Search for the cell housing the specified text and yield its (x, y) center coordinate. 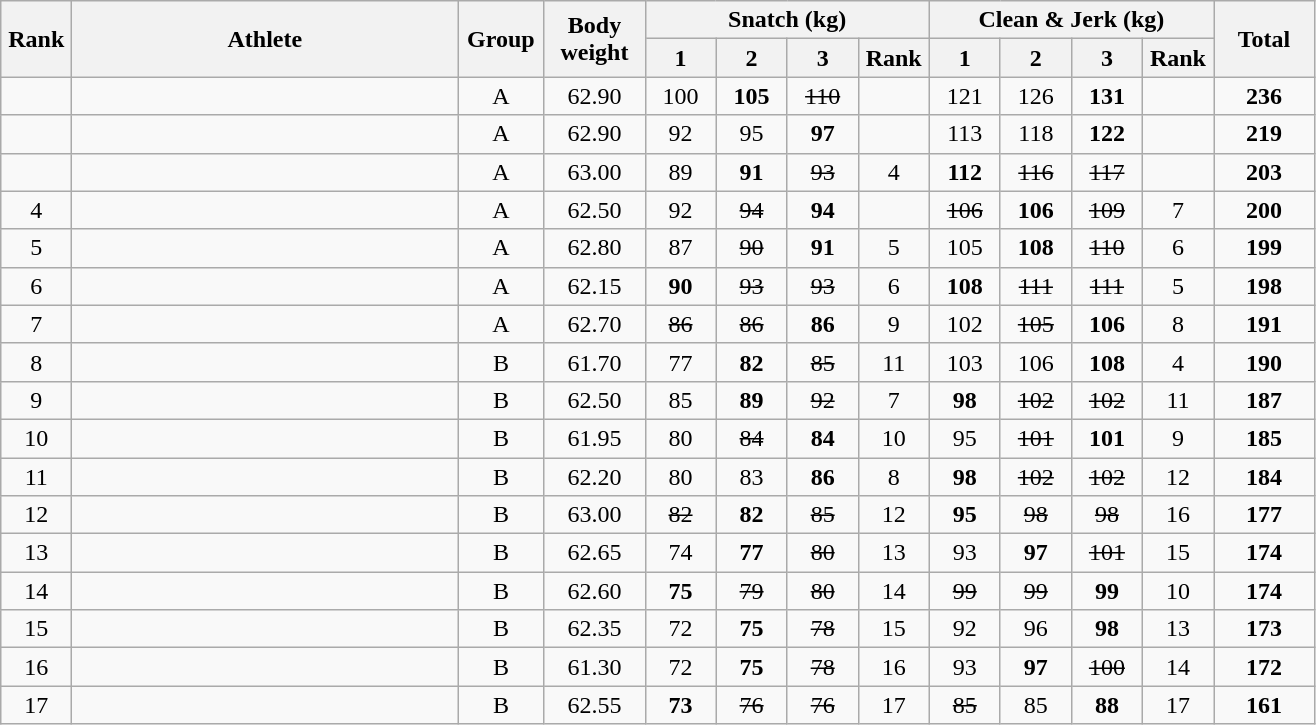
126 (1036, 96)
62.55 (594, 705)
112 (964, 172)
87 (680, 248)
62.70 (594, 324)
79 (752, 591)
62.20 (594, 477)
191 (1264, 324)
62.60 (594, 591)
96 (1036, 629)
73 (680, 705)
Snatch (kg) (787, 20)
236 (1264, 96)
219 (1264, 134)
Athlete (265, 39)
199 (1264, 248)
131 (1106, 96)
88 (1106, 705)
62.15 (594, 286)
121 (964, 96)
198 (1264, 286)
172 (1264, 667)
61.70 (594, 362)
203 (1264, 172)
74 (680, 553)
62.65 (594, 553)
Group (501, 39)
103 (964, 362)
62.35 (594, 629)
185 (1264, 438)
61.30 (594, 667)
161 (1264, 705)
109 (1106, 210)
184 (1264, 477)
Clean & Jerk (kg) (1071, 20)
122 (1106, 134)
173 (1264, 629)
177 (1264, 515)
118 (1036, 134)
187 (1264, 400)
113 (964, 134)
62.80 (594, 248)
190 (1264, 362)
117 (1106, 172)
83 (752, 477)
Body weight (594, 39)
200 (1264, 210)
116 (1036, 172)
61.95 (594, 438)
Total (1264, 39)
